Detect which cell encompasses the target text, then output its [X, Y] center coordinate. 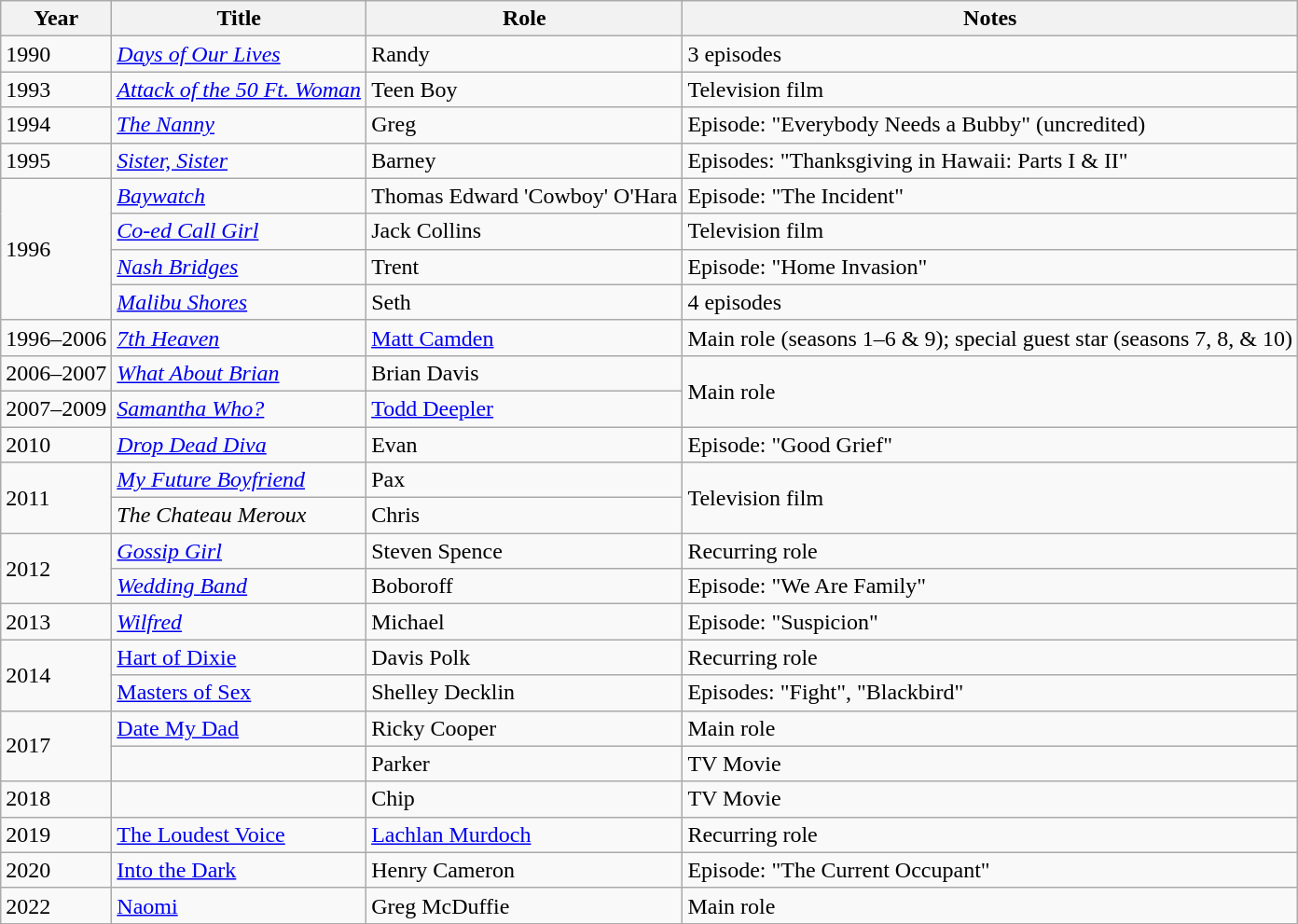
1990 [56, 54]
2013 [56, 622]
Thomas Edward 'Cowboy' O'Hara [524, 196]
Role [524, 19]
My Future Boyfriend [239, 480]
Henry Cameron [524, 870]
Chris [524, 516]
Episode: "The Incident" [990, 196]
Attack of the 50 Ft. Woman [239, 90]
Lachlan Murdoch [524, 834]
Episode: "Home Invasion" [990, 267]
1993 [56, 90]
3 episodes [990, 54]
Malibu Shores [239, 302]
2022 [56, 905]
Episode: "Suspicion" [990, 622]
Evan [524, 445]
Parker [524, 764]
2020 [56, 870]
1996–2006 [56, 338]
Drop Dead Diva [239, 445]
2007–2009 [56, 408]
Brian Davis [524, 373]
2010 [56, 445]
Episodes: "Thanksgiving in Hawaii: Parts I & II" [990, 160]
Episode: "Good Grief" [990, 445]
Nash Bridges [239, 267]
Notes [990, 19]
7th Heaven [239, 338]
1995 [56, 160]
Naomi [239, 905]
Jack Collins [524, 231]
Seth [524, 302]
Into the Dark [239, 870]
2011 [56, 498]
Steven Spence [524, 551]
The Nanny [239, 125]
Episode: "The Current Occupant" [990, 870]
Gossip Girl [239, 551]
Ricky Cooper [524, 728]
Episode: "We Are Family" [990, 586]
2017 [56, 746]
What About Brian [239, 373]
Shelley Decklin [524, 693]
2019 [56, 834]
Boboroff [524, 586]
Todd Deepler [524, 408]
The Loudest Voice [239, 834]
Matt Camden [524, 338]
2014 [56, 675]
Teen Boy [524, 90]
Masters of Sex [239, 693]
Sister, Sister [239, 160]
Samantha Who? [239, 408]
Greg McDuffie [524, 905]
Year [56, 19]
Michael [524, 622]
Title [239, 19]
Days of Our Lives [239, 54]
Main role (seasons 1–6 & 9); special guest star (seasons 7, 8, & 10) [990, 338]
Pax [524, 480]
Co-ed Call Girl [239, 231]
Episode: "Everybody Needs a Bubby" (uncredited) [990, 125]
1994 [56, 125]
2018 [56, 799]
Chip [524, 799]
Hart of Dixie [239, 657]
1996 [56, 249]
4 episodes [990, 302]
The Chateau Meroux [239, 516]
Trent [524, 267]
Barney [524, 160]
Baywatch [239, 196]
Davis Polk [524, 657]
Greg [524, 125]
Randy [524, 54]
2012 [56, 569]
Wilfred [239, 622]
2006–2007 [56, 373]
Date My Dad [239, 728]
Episodes: "Fight", "Blackbird" [990, 693]
Wedding Band [239, 586]
